Find where the given text appears and provide that cell's center as (x, y) coordinate. 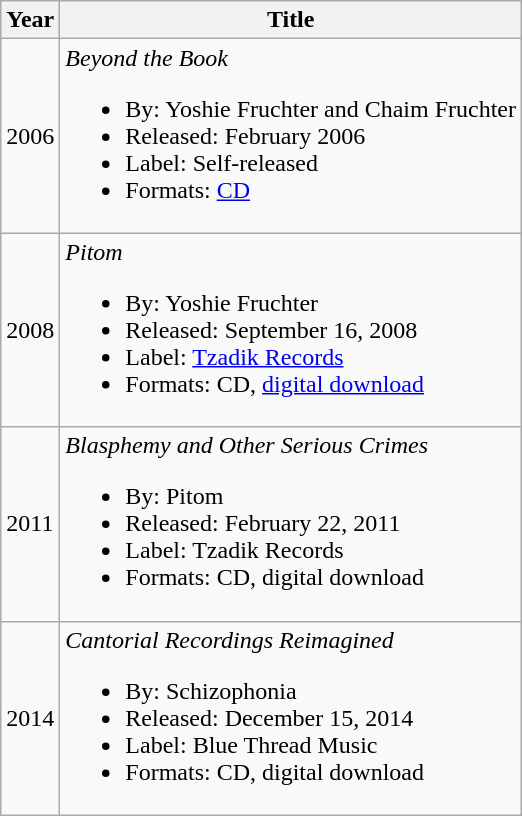
Cantorial Recordings ReimaginedBy: SchizophoniaReleased: December 15, 2014Label: Blue Thread MusicFormats: CD, digital download (291, 718)
Year (30, 20)
Blasphemy and Other Serious CrimesBy: PitomReleased: February 22, 2011Label: Tzadik RecordsFormats: CD, digital download (291, 524)
2011 (30, 524)
2006 (30, 136)
2014 (30, 718)
Title (291, 20)
2008 (30, 330)
Beyond the BookBy: Yoshie Fruchter and Chaim FruchterReleased: February 2006Label: Self-releasedFormats: CD (291, 136)
PitomBy: Yoshie FruchterReleased: September 16, 2008Label: Tzadik RecordsFormats: CD, digital download (291, 330)
